Scan for the cell matching the given text and deliver its (x, y) coordinate at center. 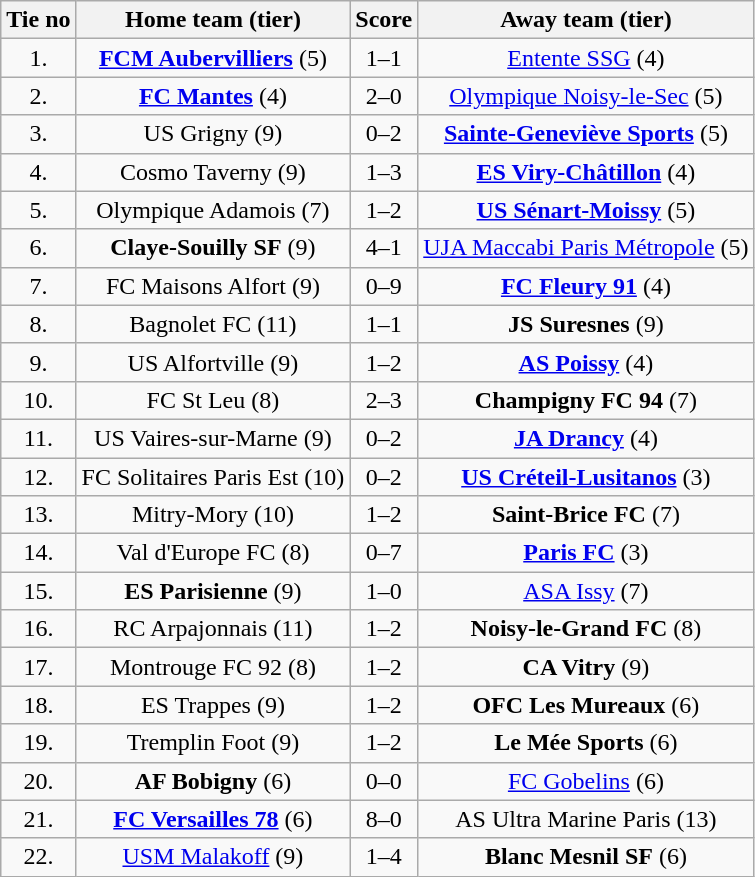
21. (38, 819)
Val d'Europe FC (8) (213, 553)
US Sénart-Moissy (5) (586, 210)
17. (38, 667)
Mitry-Mory (10) (213, 515)
AS Poissy (4) (586, 362)
ES Parisienne (9) (213, 591)
Sainte-Geneviève Sports (5) (586, 134)
10. (38, 400)
1–3 (384, 172)
ASA Issy (7) (586, 591)
4–1 (384, 248)
2. (38, 96)
20. (38, 781)
US Vaires-sur-Marne (9) (213, 438)
0–0 (384, 781)
RC Arpajonnais (11) (213, 629)
FC Versailles 78 (6) (213, 819)
US Alfortville (9) (213, 362)
8–0 (384, 819)
US Créteil-Lusitanos (3) (586, 477)
FC Fleury 91 (4) (586, 286)
4. (38, 172)
Score (384, 20)
USM Malakoff (9) (213, 857)
FC Gobelins (6) (586, 781)
ES Trappes (9) (213, 705)
Tremplin Foot (9) (213, 743)
3. (38, 134)
Bagnolet FC (11) (213, 324)
Away team (tier) (586, 20)
1–0 (384, 591)
Cosmo Taverny (9) (213, 172)
16. (38, 629)
AS Ultra Marine Paris (13) (586, 819)
FC Mantes (4) (213, 96)
ES Viry-Châtillon (4) (586, 172)
Tie no (38, 20)
Noisy-le-Grand FC (8) (586, 629)
Champigny FC 94 (7) (586, 400)
Olympique Adamois (7) (213, 210)
19. (38, 743)
Montrouge FC 92 (8) (213, 667)
JS Suresnes (9) (586, 324)
7. (38, 286)
12. (38, 477)
9. (38, 362)
OFC Les Mureaux (6) (586, 705)
8. (38, 324)
0–7 (384, 553)
22. (38, 857)
Paris FC (3) (586, 553)
5. (38, 210)
CA Vitry (9) (586, 667)
FC Maisons Alfort (9) (213, 286)
Home team (tier) (213, 20)
JA Drancy (4) (586, 438)
FCM Aubervilliers (5) (213, 58)
Le Mée Sports (6) (586, 743)
FC St Leu (8) (213, 400)
2–0 (384, 96)
14. (38, 553)
2–3 (384, 400)
FC Solitaires Paris Est (10) (213, 477)
Blanc Mesnil SF (6) (586, 857)
15. (38, 591)
Claye-Souilly SF (9) (213, 248)
Saint-Brice FC (7) (586, 515)
US Grigny (9) (213, 134)
Olympique Noisy-le-Sec (5) (586, 96)
Entente SSG (4) (586, 58)
6. (38, 248)
1–4 (384, 857)
UJA Maccabi Paris Métropole (5) (586, 248)
11. (38, 438)
AF Bobigny (6) (213, 781)
0–9 (384, 286)
1. (38, 58)
13. (38, 515)
18. (38, 705)
